From the cell containing the given text, extract its center point as (x, y) coordinate. 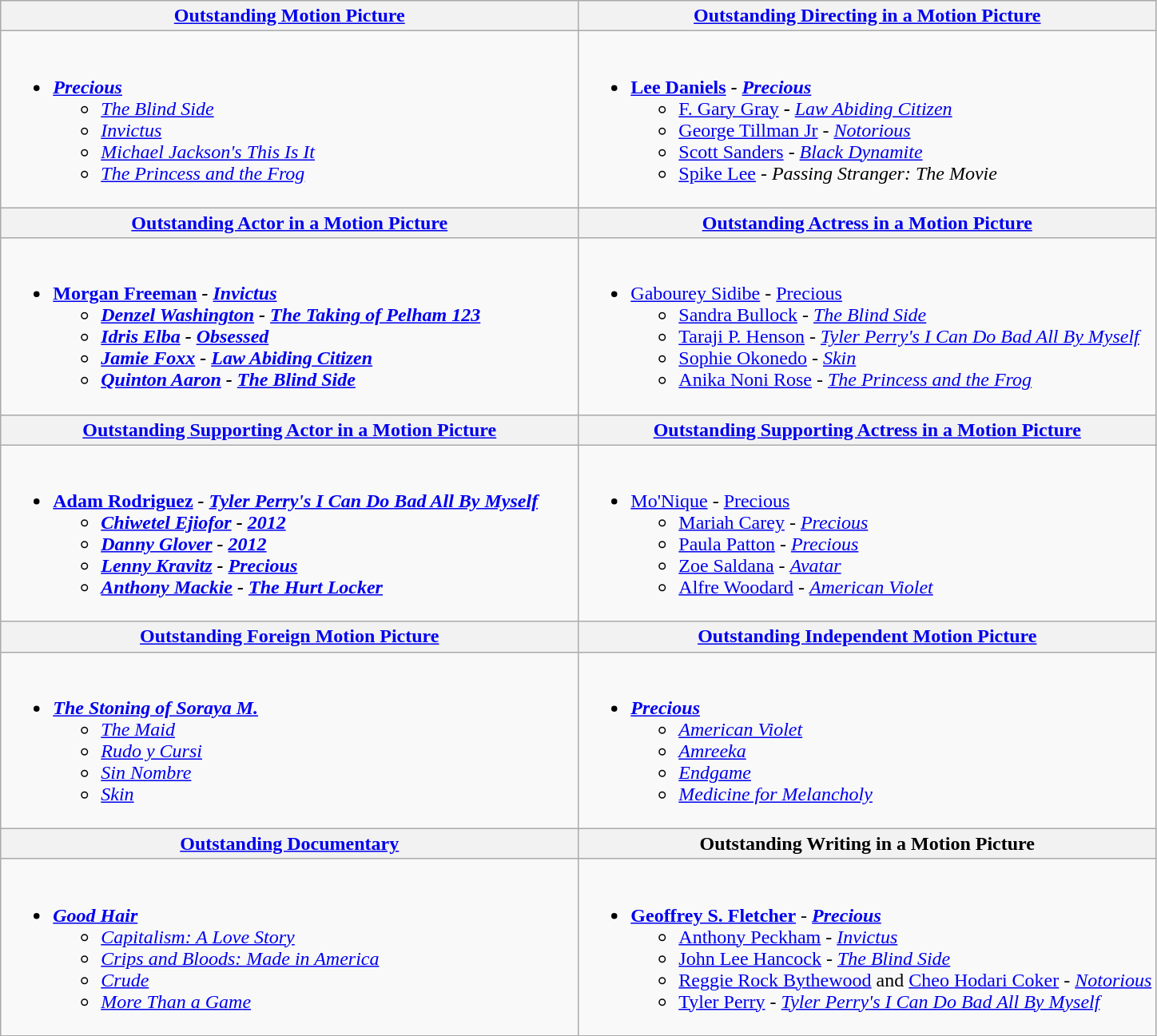
Outstanding Independent Motion Picture (868, 637)
Outstanding Actress in a Motion Picture (868, 223)
Outstanding Documentary (289, 843)
Outstanding Supporting Actor in a Motion Picture (289, 430)
Outstanding Writing in a Motion Picture (868, 843)
The Stoning of Soraya M.The MaidRudo y CursiSin NombreSkin (289, 740)
Outstanding Foreign Motion Picture (289, 637)
PreciousAmerican VioletAmreekaEndgameMedicine for Melancholy (868, 740)
PreciousThe Blind SideInvictusMichael Jackson's This Is ItThe Princess and the Frog (289, 120)
Good HairCapitalism: A Love StoryCrips and Bloods: Made in AmericaCrudeMore Than a Game (289, 947)
Outstanding Supporting Actress in a Motion Picture (868, 430)
Mo'Nique - PreciousMariah Carey - PreciousPaula Patton - PreciousZoe Saldana - AvatarAlfre Woodard - American Violet (868, 534)
Outstanding Directing in a Motion Picture (868, 16)
Outstanding Actor in a Motion Picture (289, 223)
Outstanding Motion Picture (289, 16)
